From the cell containing the given text, extract its center point as (x, y) coordinate. 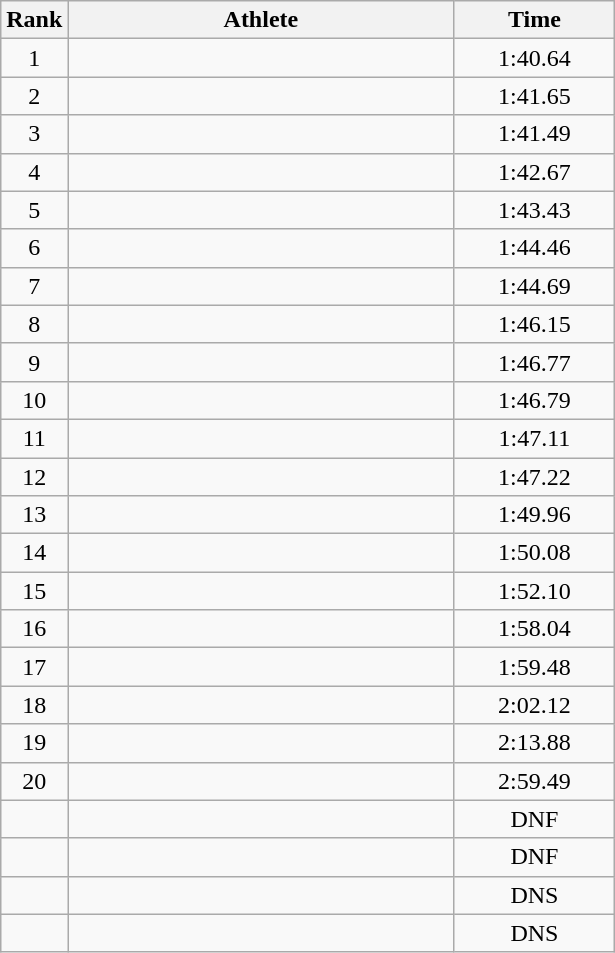
1:59.48 (534, 667)
1:47.22 (534, 477)
Rank (34, 20)
11 (34, 438)
Athlete (261, 20)
17 (34, 667)
1:46.77 (534, 362)
1:44.69 (534, 286)
1:50.08 (534, 553)
3 (34, 134)
1:41.49 (534, 134)
13 (34, 515)
18 (34, 705)
1:43.43 (534, 210)
1:58.04 (534, 629)
1 (34, 58)
1:49.96 (534, 515)
5 (34, 210)
1:41.65 (534, 96)
19 (34, 743)
12 (34, 477)
14 (34, 553)
8 (34, 324)
15 (34, 591)
10 (34, 400)
1:42.67 (534, 172)
1:46.15 (534, 324)
Time (534, 20)
20 (34, 781)
4 (34, 172)
9 (34, 362)
2:59.49 (534, 781)
1:40.64 (534, 58)
2 (34, 96)
1:52.10 (534, 591)
1:47.11 (534, 438)
1:44.46 (534, 248)
6 (34, 248)
1:46.79 (534, 400)
2:02.12 (534, 705)
2:13.88 (534, 743)
16 (34, 629)
7 (34, 286)
